Provide the (x, y) coordinate of the cell's center where the given text is located.  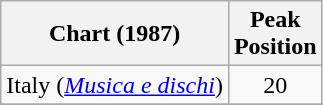
20 (275, 85)
Italy (Musica e dischi) (115, 85)
PeakPosition (275, 34)
Chart (1987) (115, 34)
